Extract the [X, Y] coordinate from the center of the cell holding the provided text.  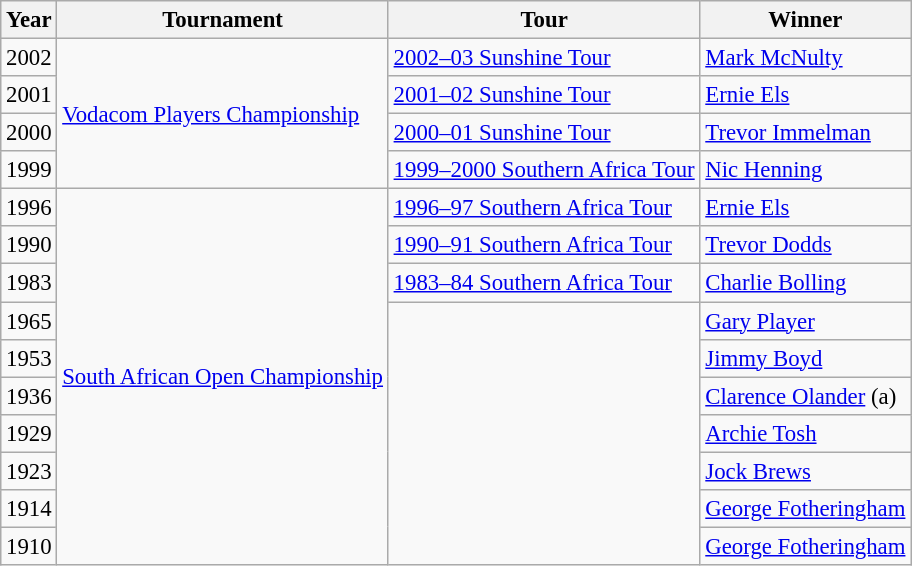
Mark McNulty [806, 58]
1996 [29, 208]
1996–97 Southern Africa Tour [544, 208]
1929 [29, 433]
2000–01 Sunshine Tour [544, 133]
1983 [29, 283]
2001 [29, 95]
2000 [29, 133]
1936 [29, 396]
1965 [29, 321]
2002 [29, 58]
Trevor Immelman [806, 133]
Clarence Olander (a) [806, 396]
2001–02 Sunshine Tour [544, 95]
1910 [29, 546]
1923 [29, 471]
1990–91 Southern Africa Tour [544, 245]
Tournament [222, 20]
1999–2000 Southern Africa Tour [544, 170]
1983–84 Southern Africa Tour [544, 283]
2002–03 Sunshine Tour [544, 58]
Gary Player [806, 321]
1914 [29, 509]
South African Open Championship [222, 377]
Jimmy Boyd [806, 358]
Archie Tosh [806, 433]
1953 [29, 358]
1990 [29, 245]
Vodacom Players Championship [222, 114]
Trevor Dodds [806, 245]
Nic Henning [806, 170]
Tour [544, 20]
Jock Brews [806, 471]
1999 [29, 170]
Winner [806, 20]
Charlie Bolling [806, 283]
Year [29, 20]
